Extract the [X, Y] coordinate from the center of the cell holding the provided text.  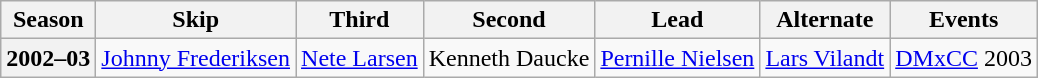
Second [509, 20]
Kenneth Daucke [509, 58]
Third [360, 20]
Lead [678, 20]
Season [48, 20]
2002–03 [48, 58]
Skip [196, 20]
Lars Vilandt [825, 58]
Pernille Nielsen [678, 58]
Nete Larsen [360, 58]
Alternate [825, 20]
DMxCC 2003 [964, 58]
Johnny Frederiksen [196, 58]
Events [964, 20]
